Find where the given text appears and provide that cell's center as [X, Y] coordinate. 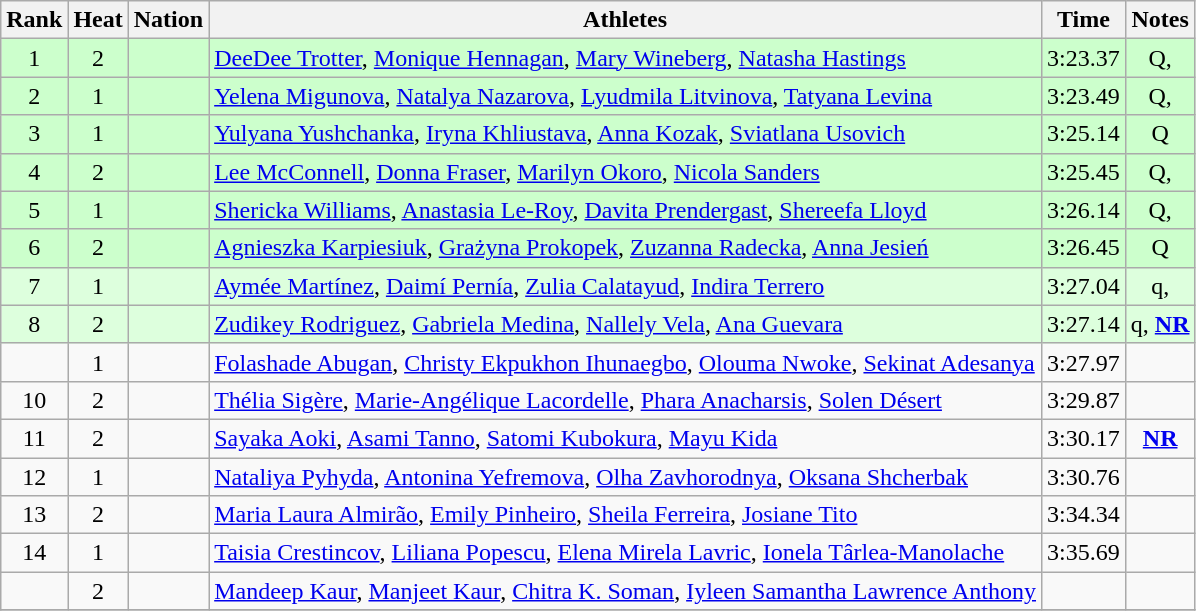
Taisia Crestincov, Liliana Popescu, Elena Mirela Lavric, Ionela Târlea-Manolache [626, 553]
Yelena Migunova, Natalya Nazarova, Lyudmila Litvinova, Tatyana Levina [626, 96]
Nation [168, 20]
6 [34, 248]
Heat [98, 20]
Athletes [626, 20]
Notes [1160, 20]
Folashade Abugan, Christy Ekpukhon Ihunaegbo, Olouma Nwoke, Sekinat Adesanya [626, 362]
Time [1084, 20]
11 [34, 438]
13 [34, 515]
q, NR [1160, 324]
q, [1160, 286]
Yulyana Yushchanka, Iryna Khliustava, Anna Kozak, Sviatlana Usovich [626, 134]
Shericka Williams, Anastasia Le-Roy, Davita Prendergast, Shereefa Lloyd [626, 210]
3:23.37 [1084, 58]
Agnieszka Karpiesiuk, Grażyna Prokopek, Zuzanna Radecka, Anna Jesień [626, 248]
14 [34, 553]
Zudikey Rodriguez, Gabriela Medina, Nallely Vela, Ana Guevara [626, 324]
7 [34, 286]
Aymée Martínez, Daimí Pernía, Zulia Calatayud, Indira Terrero [626, 286]
8 [34, 324]
Sayaka Aoki, Asami Tanno, Satomi Kubokura, Mayu Kida [626, 438]
3 [34, 134]
Mandeep Kaur, Manjeet Kaur, Chitra K. Soman, Iyleen Samantha Lawrence Anthony [626, 591]
Lee McConnell, Donna Fraser, Marilyn Okoro, Nicola Sanders [626, 172]
Rank [34, 20]
Thélia Sigère, Marie-Angélique Lacordelle, Phara Anacharsis, Solen Désert [626, 400]
5 [34, 210]
3:26.14 [1084, 210]
3:26.45 [1084, 248]
10 [34, 400]
3:25.45 [1084, 172]
NR [1160, 438]
3:30.17 [1084, 438]
Nataliya Pyhyda, Antonina Yefremova, Olha Zavhorodnya, Oksana Shcherbak [626, 477]
3:27.04 [1084, 286]
3:30.76 [1084, 477]
Maria Laura Almirão, Emily Pinheiro, Sheila Ferreira, Josiane Tito [626, 515]
3:34.34 [1084, 515]
3:27.14 [1084, 324]
4 [34, 172]
3:35.69 [1084, 553]
12 [34, 477]
3:27.97 [1084, 362]
DeeDee Trotter, Monique Hennagan, Mary Wineberg, Natasha Hastings [626, 58]
3:25.14 [1084, 134]
3:23.49 [1084, 96]
3:29.87 [1084, 400]
